Find where the given text appears and provide that cell's center as (x, y) coordinate. 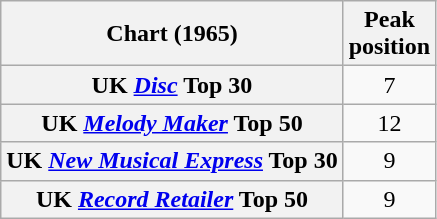
UK Record Retailer Top 50 (172, 199)
Chart (1965) (172, 34)
Peakposition (389, 34)
UK Melody Maker Top 50 (172, 123)
UK Disc Top 30 (172, 85)
7 (389, 85)
UK New Musical Express Top 30 (172, 161)
12 (389, 123)
